Provide the (x, y) coordinate of the cell's center where the given text is located.  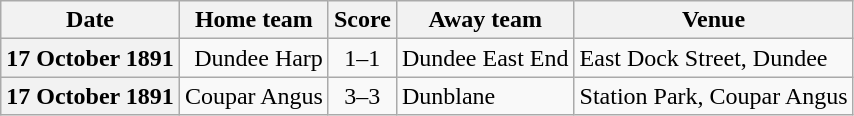
Dundee Harp (254, 58)
1–1 (362, 58)
Venue (714, 20)
Dunblane (485, 96)
Dundee East End (485, 58)
3–3 (362, 96)
Home team (254, 20)
Date (90, 20)
Coupar Angus (254, 96)
Away team (485, 20)
Station Park, Coupar Angus (714, 96)
East Dock Street, Dundee (714, 58)
Score (362, 20)
